Detect which cell encompasses the target text, then output its [x, y] center coordinate. 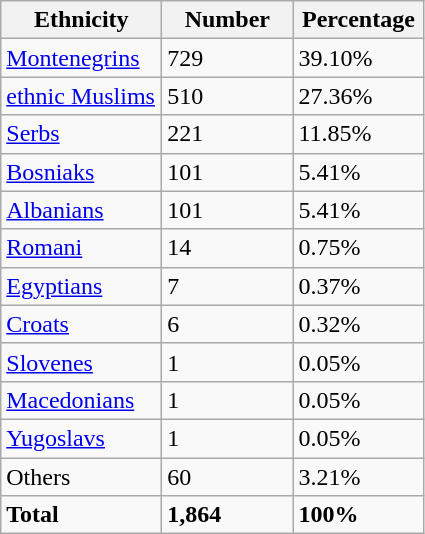
Albanians [82, 210]
39.10% [358, 58]
27.36% [358, 96]
14 [228, 248]
0.75% [358, 248]
Montenegrins [82, 58]
7 [228, 286]
0.32% [358, 324]
ethnic Muslims [82, 96]
60 [228, 477]
729 [228, 58]
510 [228, 96]
Macedonians [82, 400]
0.37% [358, 286]
Others [82, 477]
Ethnicity [82, 20]
Serbs [82, 134]
Croats [82, 324]
Percentage [358, 20]
1,864 [228, 515]
3.21% [358, 477]
221 [228, 134]
6 [228, 324]
Yugoslavs [82, 438]
Bosniaks [82, 172]
100% [358, 515]
Number [228, 20]
Slovenes [82, 362]
Romani [82, 248]
11.85% [358, 134]
Total [82, 515]
Egyptians [82, 286]
